Locate the cell with the specified text and output its (X, Y) center coordinate. 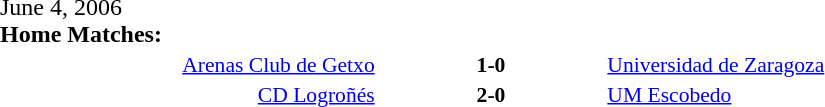
1-0 (492, 64)
